Locate the cell with the specified text and output its (x, y) center coordinate. 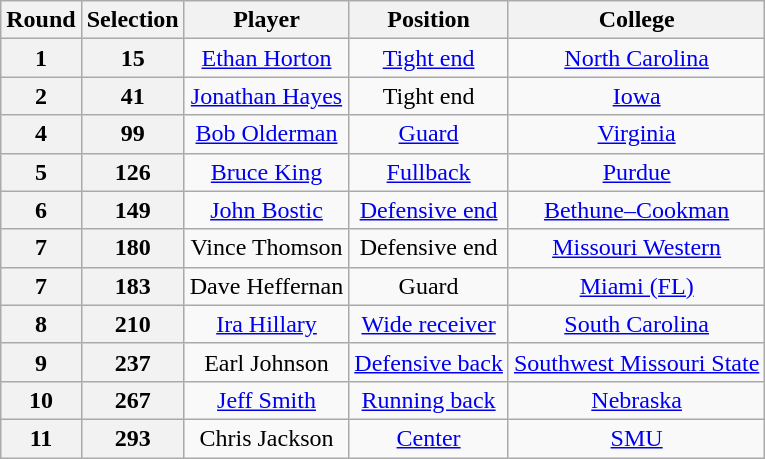
Selection (132, 20)
Miami (FL) (636, 286)
267 (132, 400)
Southwest Missouri State (636, 362)
Virginia (636, 134)
John Bostic (266, 210)
Position (429, 20)
Earl Johnson (266, 362)
North Carolina (636, 58)
10 (41, 400)
South Carolina (636, 324)
9 (41, 362)
Jeff Smith (266, 400)
Round (41, 20)
4 (41, 134)
Vince Thomson (266, 248)
College (636, 20)
Bethune–Cookman (636, 210)
293 (132, 438)
149 (132, 210)
183 (132, 286)
99 (132, 134)
Dave Heffernan (266, 286)
Bob Olderman (266, 134)
8 (41, 324)
6 (41, 210)
126 (132, 172)
Purdue (636, 172)
11 (41, 438)
Fullback (429, 172)
5 (41, 172)
Center (429, 438)
210 (132, 324)
Ira Hillary (266, 324)
41 (132, 96)
Bruce King (266, 172)
1 (41, 58)
Ethan Horton (266, 58)
Nebraska (636, 400)
Running back (429, 400)
Missouri Western (636, 248)
237 (132, 362)
Iowa (636, 96)
Defensive back (429, 362)
2 (41, 96)
15 (132, 58)
SMU (636, 438)
Chris Jackson (266, 438)
180 (132, 248)
Jonathan Hayes (266, 96)
Wide receiver (429, 324)
Player (266, 20)
